Return the [X, Y] coordinate for the center point of the cell that contains the specified text.  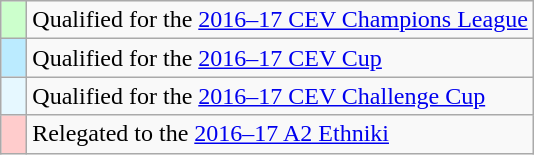
Qualified for the 2016–17 CEV Challenge Cup [280, 96]
Qualified for the 2016–17 CEV Cup [280, 58]
Qualified for the 2016–17 CEV Champions League [280, 20]
Relegated to the 2016–17 A2 Ethniki [280, 134]
